Find where the given text appears and provide that cell's center as (X, Y) coordinate. 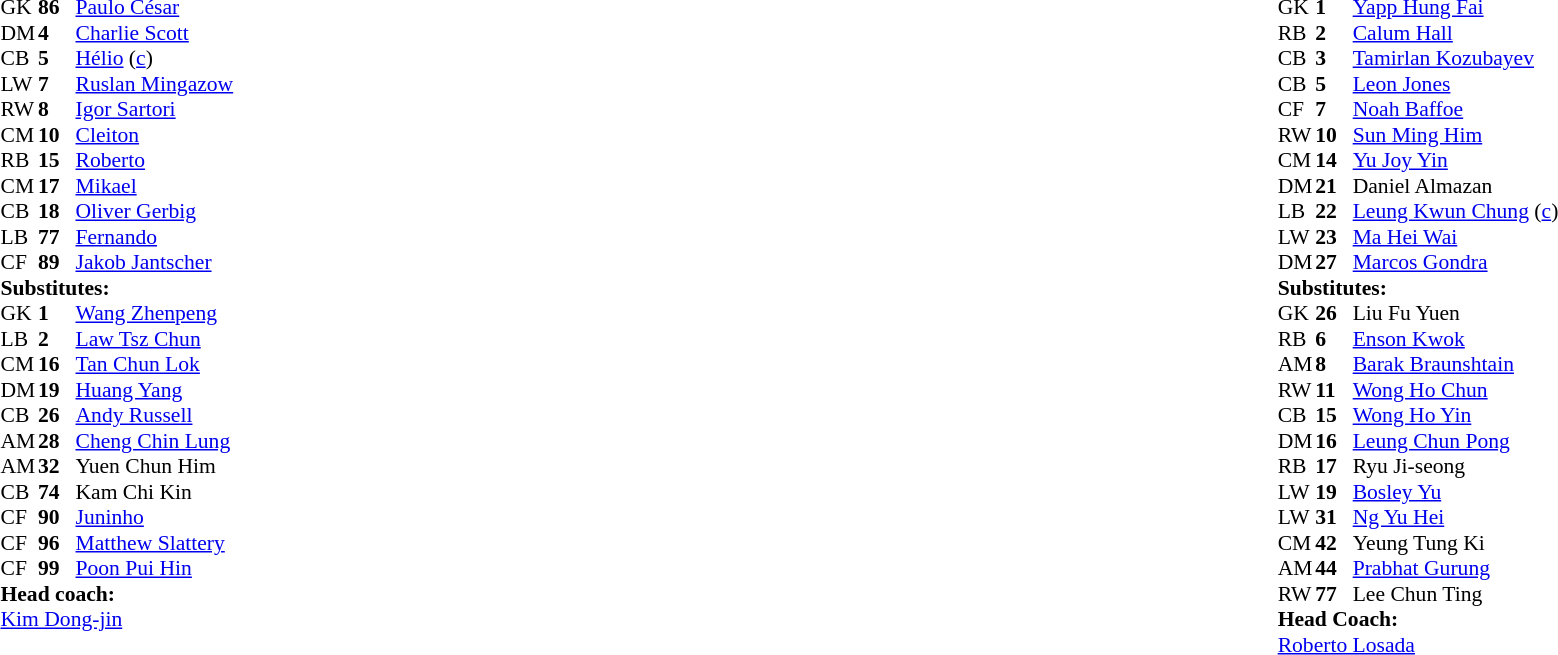
Poon Pui Hin (155, 569)
Law Tsz Chun (155, 339)
14 (1334, 161)
18 (57, 211)
4 (57, 33)
Oliver Gerbig (155, 211)
Jakob Jantscher (155, 263)
3 (1334, 59)
Andy Russell (155, 415)
Cheng Chin Lung (155, 441)
42 (1334, 543)
23 (1334, 237)
Tan Chun Lok (155, 365)
Ruslan Mingazow (155, 84)
Kim Dong-jin (116, 619)
1 (57, 313)
Mikael (155, 186)
Head coach: (116, 594)
22 (1334, 211)
99 (57, 569)
Igor Sartori (155, 109)
Substitutes: (116, 288)
Juninho (155, 517)
Hélio (c) (155, 59)
Fernando (155, 237)
21 (1334, 186)
96 (57, 543)
28 (57, 441)
Cleiton (155, 135)
11 (1334, 390)
74 (57, 492)
Huang Yang (155, 390)
32 (57, 467)
Wang Zhenpeng (155, 313)
27 (1334, 263)
Yuen Chun Him (155, 467)
Matthew Slattery (155, 543)
90 (57, 517)
31 (1334, 517)
89 (57, 263)
Roberto (155, 161)
6 (1334, 339)
Charlie Scott (155, 33)
Kam Chi Kin (155, 492)
44 (1334, 569)
